Scan for the cell matching the given text and deliver its (X, Y) coordinate at center. 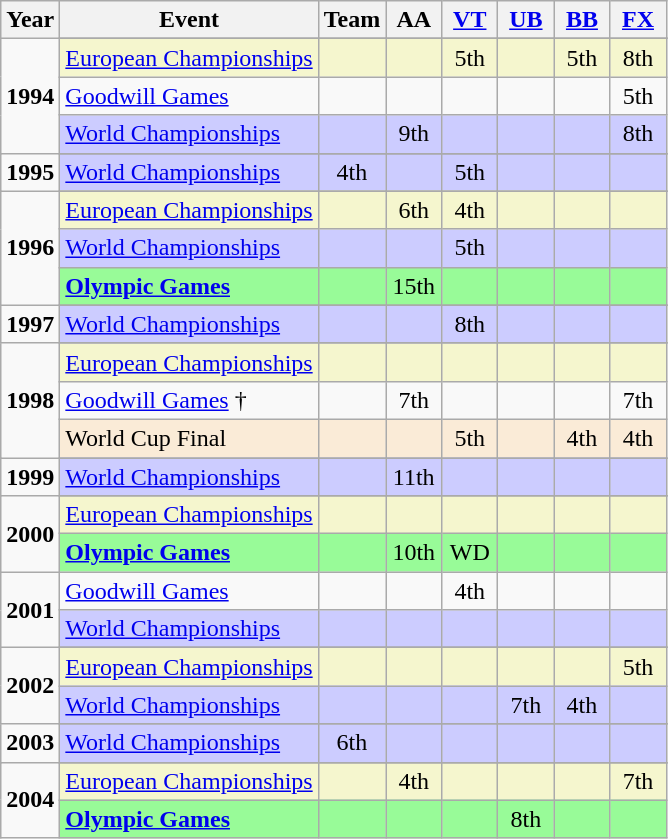
1995 (30, 172)
UB (526, 20)
2002 (30, 686)
10th (414, 553)
9th (414, 134)
WD (470, 553)
11th (414, 477)
BB (582, 20)
1994 (30, 96)
Team (352, 20)
1999 (30, 477)
15th (414, 286)
1997 (30, 324)
FX (638, 20)
2004 (30, 800)
2000 (30, 534)
Year (30, 20)
Goodwill Games † (189, 400)
1996 (30, 248)
Event (189, 20)
World Cup Final (189, 438)
2003 (30, 743)
2001 (30, 610)
VT (470, 20)
1998 (30, 400)
AA (414, 20)
